From the cell containing the given text, extract its center point as [x, y] coordinate. 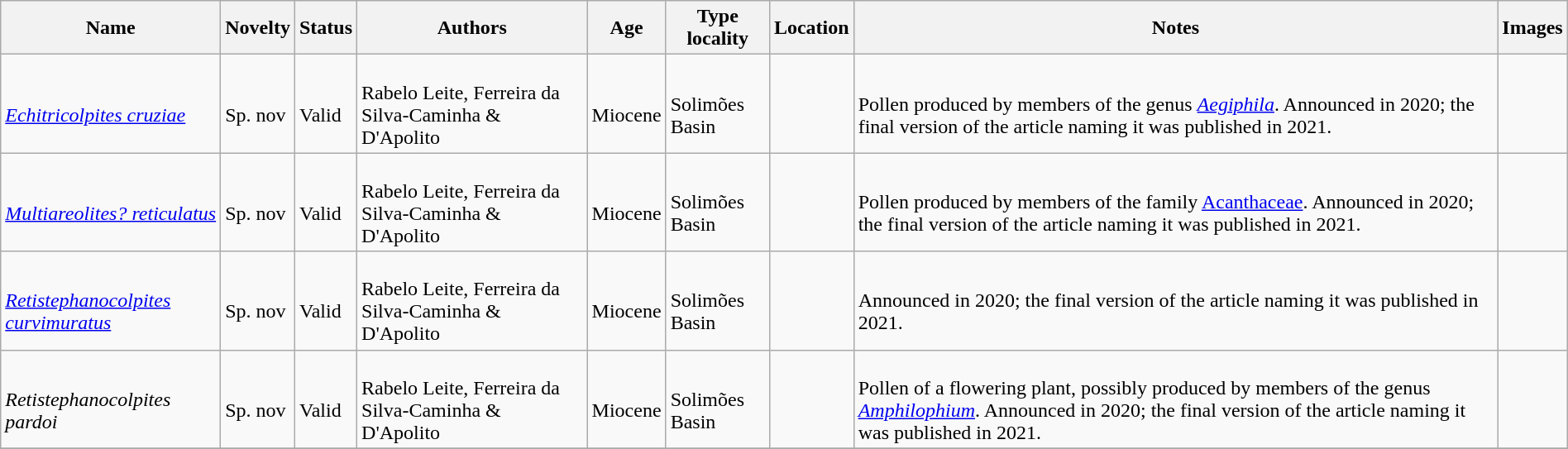
Type locality [718, 28]
Announced in 2020; the final version of the article naming it was published in 2021. [1176, 301]
Notes [1176, 28]
Retistephanocolpites curvimuratus [111, 301]
Authors [473, 28]
Age [627, 28]
Pollen produced by members of the family Acanthaceae. Announced in 2020; the final version of the article naming it was published in 2021. [1176, 202]
Multiareolites? reticulatus [111, 202]
Status [326, 28]
Name [111, 28]
Novelty [258, 28]
Pollen produced by members of the genus Aegiphila. Announced in 2020; the final version of the article naming it was published in 2021. [1176, 104]
Images [1532, 28]
Location [811, 28]
Echitricolpites cruziae [111, 104]
Retistephanocolpites pardoi [111, 399]
